Search for the cell housing the specified text and yield its [x, y] center coordinate. 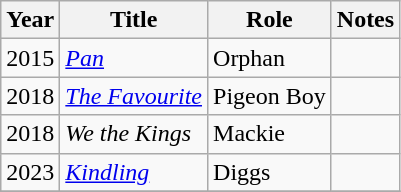
Orphan [270, 58]
The Favourite [134, 96]
Role [270, 20]
2015 [30, 58]
2023 [30, 172]
Year [30, 20]
Pan [134, 58]
Diggs [270, 172]
We the Kings [134, 134]
Kindling [134, 172]
Title [134, 20]
Mackie [270, 134]
Notes [365, 20]
Pigeon Boy [270, 96]
